Scan for the cell matching the given text and deliver its [X, Y] coordinate at center. 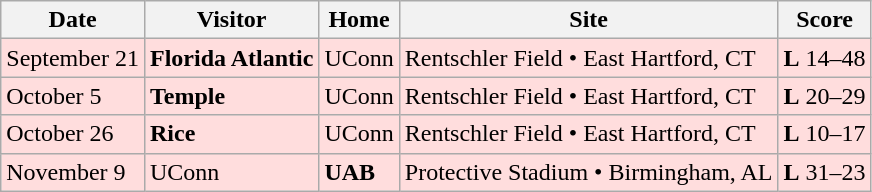
L 10–17 [824, 134]
Visitor [231, 20]
Home [359, 20]
Score [824, 20]
UAB [359, 172]
L 31–23 [824, 172]
November 9 [73, 172]
L 14–48 [824, 58]
October 5 [73, 96]
Rice [231, 134]
Temple [231, 96]
Protective Stadium • Birmingham, AL [588, 172]
Florida Atlantic [231, 58]
Date [73, 20]
October 26 [73, 134]
Site [588, 20]
L 20–29 [824, 96]
September 21 [73, 58]
